Return the [x, y] coordinate for the center point of the cell that contains the specified text.  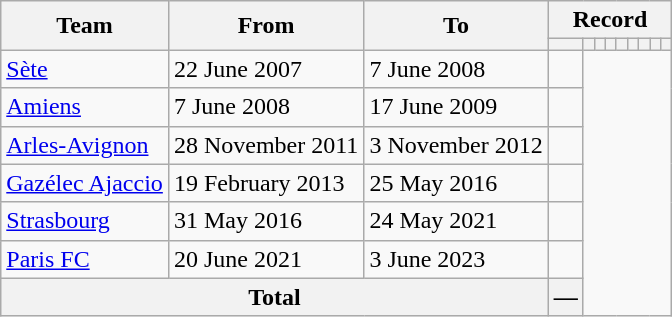
20 June 2021 [266, 259]
24 May 2021 [456, 221]
From [266, 26]
3 November 2012 [456, 145]
3 June 2023 [456, 259]
19 February 2013 [266, 183]
Gazélec Ajaccio [85, 183]
Sète [85, 69]
Paris FC [85, 259]
Strasbourg [85, 221]
31 May 2016 [266, 221]
Arles-Avignon [85, 145]
Amiens [85, 107]
17 June 2009 [456, 107]
22 June 2007 [266, 69]
25 May 2016 [456, 183]
To [456, 26]
— [566, 297]
28 November 2011 [266, 145]
Team [85, 26]
Record [610, 20]
Total [274, 297]
